Pinpoint the cell where the given text exists, returning its [x, y] midpoint coordinate. 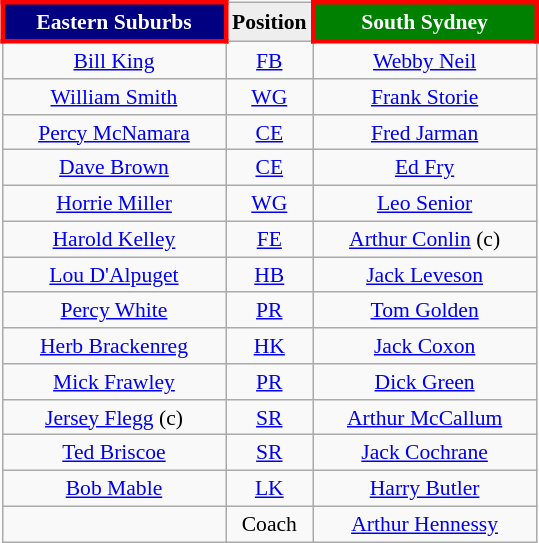
Dick Green [424, 382]
Bill King [114, 60]
Jack Leveson [424, 275]
Percy McNamara [114, 132]
Frank Storie [424, 97]
HK [270, 346]
Eastern Suburbs [114, 22]
Jersey Flegg (c) [114, 417]
Percy White [114, 310]
Ed Fry [424, 168]
Jack Coxon [424, 346]
Harold Kelley [114, 239]
Dave Brown [114, 168]
Harry Butler [424, 488]
Position [270, 22]
Bob Mable [114, 488]
Leo Senior [424, 203]
LK [270, 488]
Tom Golden [424, 310]
Webby Neil [424, 60]
Mick Frawley [114, 382]
Jack Cochrane [424, 453]
Herb Brackenreg [114, 346]
Arthur McCallum [424, 417]
Horrie Miller [114, 203]
Lou D'Alpuget [114, 275]
William Smith [114, 97]
Arthur Conlin (c) [424, 239]
FE [270, 239]
Fred Jarman [424, 132]
HB [270, 275]
FB [270, 60]
Arthur Hennessy [424, 524]
South Sydney [424, 22]
Coach [270, 524]
Ted Briscoe [114, 453]
